From the cell containing the given text, extract its center point as (x, y) coordinate. 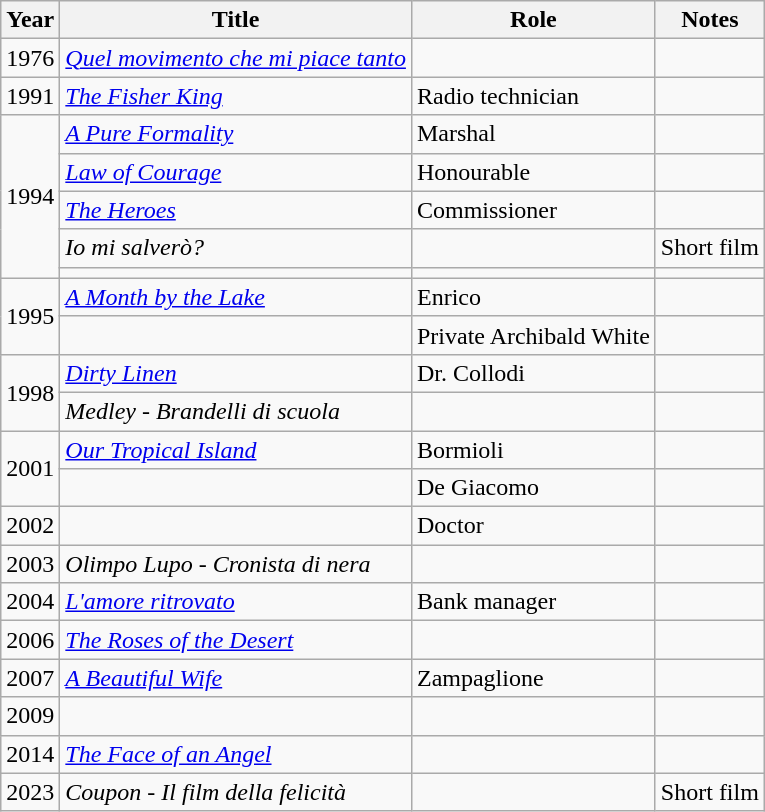
Dirty Linen (236, 373)
Enrico (533, 297)
2002 (30, 526)
Coupon - Il film della felicità (236, 792)
The Heroes (236, 210)
The Fisher King (236, 96)
2007 (30, 678)
Zampaglione (533, 678)
2014 (30, 754)
Honourable (533, 172)
Io mi salverò? (236, 248)
2009 (30, 716)
2023 (30, 792)
A Pure Formality (236, 134)
2001 (30, 468)
1991 (30, 96)
Bank manager (533, 602)
Our Tropical Island (236, 449)
Law of Courage (236, 172)
The Roses of the Desert (236, 640)
1998 (30, 392)
Private Archibald White (533, 335)
Radio technician (533, 96)
The Face of an Angel (236, 754)
Notes (710, 20)
De Giacomo (533, 488)
Quel movimento che mi piace tanto (236, 58)
A Beautiful Wife (236, 678)
Medley - Brandelli di scuola (236, 411)
Year (30, 20)
2003 (30, 564)
Doctor (533, 526)
Commissioner (533, 210)
2004 (30, 602)
Dr. Collodi (533, 373)
2006 (30, 640)
L'amore ritrovato (236, 602)
Olimpo Lupo - Cronista di nera (236, 564)
1976 (30, 58)
1994 (30, 196)
Role (533, 20)
Bormioli (533, 449)
Marshal (533, 134)
A Month by the Lake (236, 297)
1995 (30, 316)
Title (236, 20)
